For the text-containing cell, return its midpoint in (x, y) coordinate format. 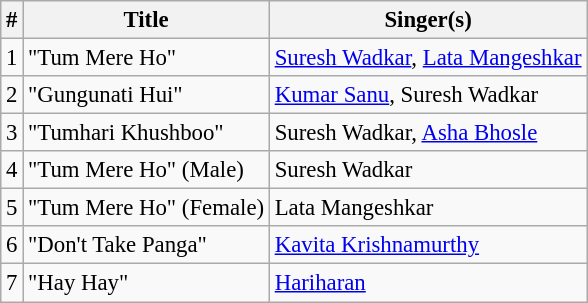
4 (12, 170)
# (12, 20)
Suresh Wadkar, Asha Bhosle (428, 133)
"Hay Hay" (146, 283)
"Gungunati Hui" (146, 95)
1 (12, 58)
3 (12, 133)
Kumar Sanu, Suresh Wadkar (428, 95)
Hariharan (428, 283)
Suresh Wadkar (428, 170)
"Tum Mere Ho" (146, 58)
"Tumhari Khushboo" (146, 133)
Singer(s) (428, 20)
5 (12, 208)
"Tum Mere Ho" (Male) (146, 170)
"Tum Mere Ho" (Female) (146, 208)
Title (146, 20)
"Don't Take Panga" (146, 245)
Suresh Wadkar, Lata Mangeshkar (428, 58)
Lata Mangeshkar (428, 208)
7 (12, 283)
2 (12, 95)
Kavita Krishnamurthy (428, 245)
6 (12, 245)
